Return the [X, Y] coordinate for the center point of the cell that contains the specified text.  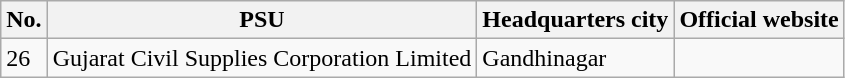
Official website [759, 20]
26 [24, 58]
Headquarters city [576, 20]
PSU [262, 20]
Gujarat Civil Supplies Corporation Limited [262, 58]
No. [24, 20]
Gandhinagar [576, 58]
